Determine the (x, y) coordinate at the center of the cell enclosing the given text.  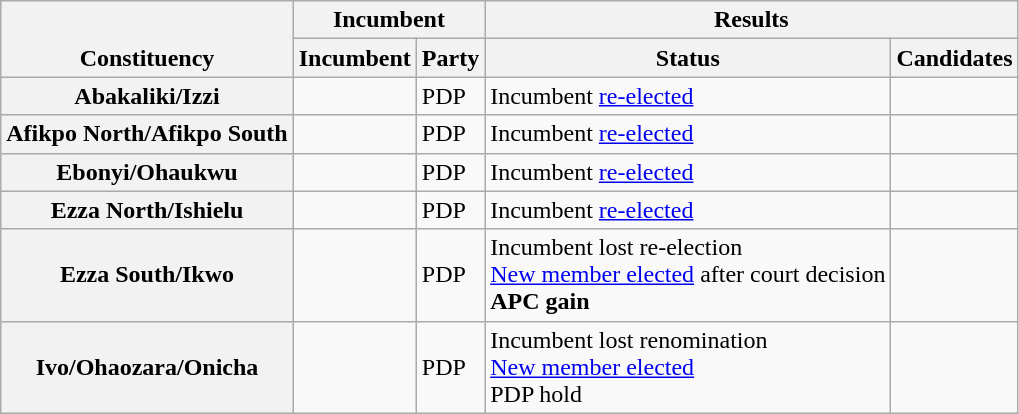
Candidates (954, 58)
Ezza South/Ikwo (147, 275)
Ebonyi/Ohaukwu (147, 172)
Ivo/Ohaozara/Onicha (147, 367)
Results (752, 20)
Party (450, 58)
Incumbent lost re-electionNew member elected after court decisionAPC gain (688, 275)
Status (688, 58)
Constituency (147, 39)
Incumbent lost renominationNew member electedPDP hold (688, 367)
Ezza North/Ishielu (147, 210)
Abakaliki/Izzi (147, 96)
Afikpo North/Afikpo South (147, 134)
